Identify which cell holds the provided text, then report its (X, Y) central coordinate. 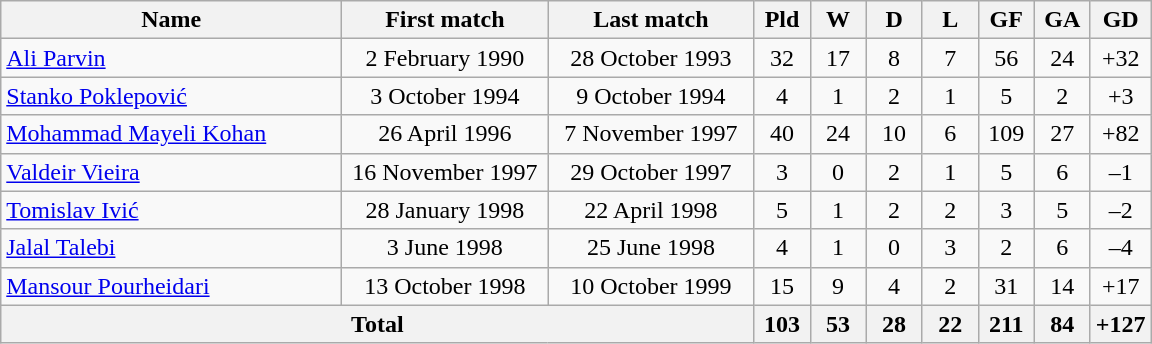
GD (1120, 20)
GA (1062, 20)
L (950, 20)
31 (1006, 286)
26 April 1996 (445, 134)
16 November 1997 (445, 172)
9 October 1994 (651, 96)
109 (1006, 134)
Pld (782, 20)
8 (894, 58)
211 (1006, 324)
28 January 1998 (445, 210)
Tomislav Ivić (172, 210)
53 (838, 324)
Total (378, 324)
40 (782, 134)
15 (782, 286)
–1 (1120, 172)
56 (1006, 58)
17 (838, 58)
+32 (1120, 58)
+127 (1120, 324)
7 (950, 58)
103 (782, 324)
D (894, 20)
Last match (651, 20)
2 February 1990 (445, 58)
+17 (1120, 286)
+3 (1120, 96)
3 June 1998 (445, 248)
22 April 1998 (651, 210)
84 (1062, 324)
7 November 1997 (651, 134)
GF (1006, 20)
9 (838, 286)
13 October 1998 (445, 286)
Stanko Poklepović (172, 96)
–2 (1120, 210)
Mohammad Mayeli Kohan (172, 134)
W (838, 20)
Mansour Pourheidari (172, 286)
3 October 1994 (445, 96)
+82 (1120, 134)
22 (950, 324)
Ali Parvin (172, 58)
10 October 1999 (651, 286)
–4 (1120, 248)
10 (894, 134)
29 October 1997 (651, 172)
28 October 1993 (651, 58)
28 (894, 324)
Name (172, 20)
14 (1062, 286)
32 (782, 58)
Valdeir Vieira (172, 172)
Jalal Talebi (172, 248)
First match (445, 20)
25 June 1998 (651, 248)
27 (1062, 134)
